Capture the cell that displays the provided text and extract its [X, Y] central coordinate. 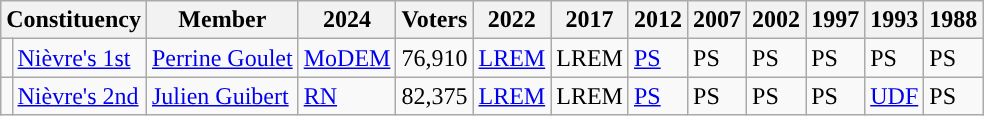
Julien Guibert [222, 96]
Constituency [74, 20]
2002 [776, 20]
Nièvre's 2nd [79, 96]
RN [347, 96]
Voters [434, 20]
2007 [718, 20]
76,910 [434, 58]
MoDEM [347, 58]
Perrine Goulet [222, 58]
1988 [954, 20]
2024 [347, 20]
Member [222, 20]
1997 [836, 20]
UDF [894, 96]
2017 [590, 20]
2012 [658, 20]
2022 [512, 20]
82,375 [434, 96]
Nièvre's 1st [79, 58]
1993 [894, 20]
